Identify which cell holds the provided text, then report its [x, y] central coordinate. 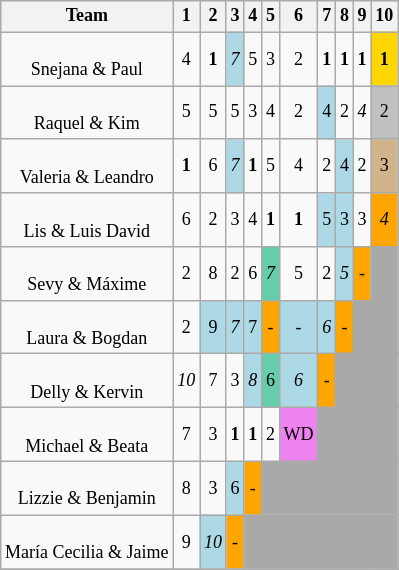
Michael & Beata [87, 435]
María Cecilia & Jaime [87, 542]
Valeria & Leandro [87, 166]
Lis & Luis David [87, 220]
Delly & Kervin [87, 381]
Laura & Bogdan [87, 327]
Sevy & Máxime [87, 274]
Raquel & Kim [87, 113]
Lizzie & Benjamin [87, 488]
Snejana & Paul [87, 59]
WD [298, 435]
Team [87, 16]
